Pinpoint the cell where the given text exists, returning its (x, y) midpoint coordinate. 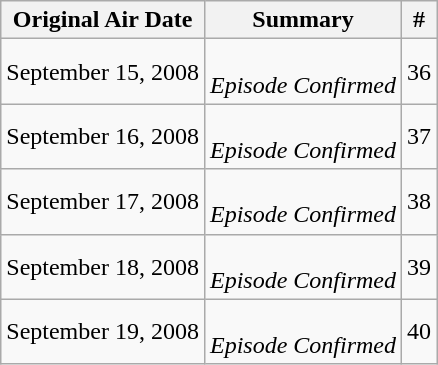
September 19, 2008 (103, 332)
# (420, 20)
38 (420, 202)
Original Air Date (103, 20)
September 18, 2008 (103, 266)
39 (420, 266)
37 (420, 136)
September 17, 2008 (103, 202)
36 (420, 72)
September 15, 2008 (103, 72)
Summary (302, 20)
40 (420, 332)
September 16, 2008 (103, 136)
